Output the [X, Y] coordinate of the center of the cell containing the given text.  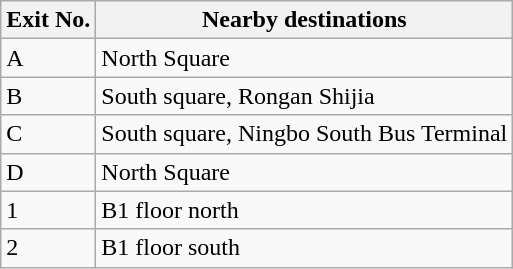
South square, Rongan Shijia [304, 96]
2 [48, 248]
B1 floor north [304, 210]
D [48, 172]
B [48, 96]
Exit No. [48, 20]
B1 floor south [304, 248]
C [48, 134]
1 [48, 210]
Nearby destinations [304, 20]
South square, Ningbo South Bus Terminal [304, 134]
A [48, 58]
